Determine the (x, y) coordinate at the center of the cell enclosing the given text.  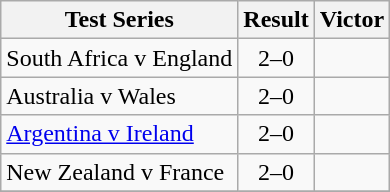
Argentina v Ireland (120, 134)
Result (276, 20)
South Africa v England (120, 58)
New Zealand v France (120, 172)
Victor (352, 20)
Test Series (120, 20)
Australia v Wales (120, 96)
